Scan for the cell matching the given text and deliver its (X, Y) coordinate at center. 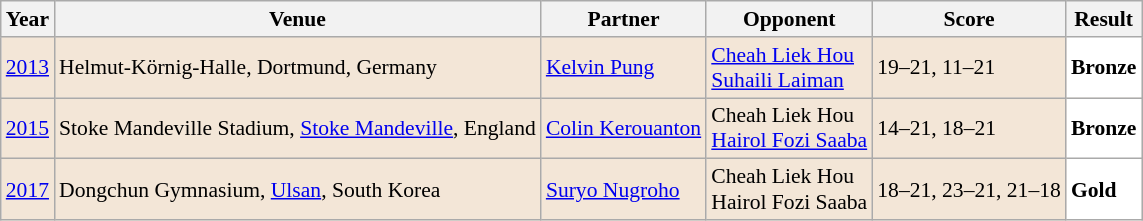
Kelvin Pung (624, 68)
2017 (28, 190)
18–21, 23–21, 21–18 (969, 190)
Result (1104, 19)
Helmut-Körnig-Halle, Dortmund, Germany (298, 68)
Colin Kerouanton (624, 128)
Partner (624, 19)
14–21, 18–21 (969, 128)
2013 (28, 68)
Cheah Liek Hou Suhaili Laiman (789, 68)
Gold (1104, 190)
Opponent (789, 19)
19–21, 11–21 (969, 68)
Dongchun Gymnasium, Ulsan, South Korea (298, 190)
2015 (28, 128)
Year (28, 19)
Venue (298, 19)
Stoke Mandeville Stadium, Stoke Mandeville, England (298, 128)
Suryo Nugroho (624, 190)
Score (969, 19)
